Extract the [x, y] coordinate from the center of the cell holding the provided text.  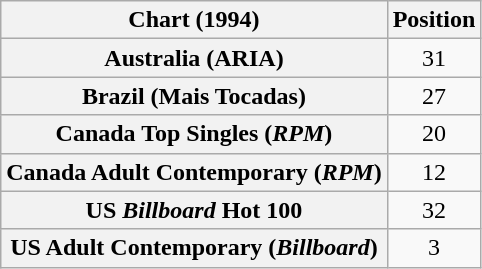
Brazil (Mais Tocadas) [194, 96]
20 [434, 134]
Canada Top Singles (RPM) [194, 134]
Canada Adult Contemporary (RPM) [194, 172]
27 [434, 96]
12 [434, 172]
Chart (1994) [194, 20]
Position [434, 20]
32 [434, 210]
3 [434, 248]
31 [434, 58]
US Billboard Hot 100 [194, 210]
US Adult Contemporary (Billboard) [194, 248]
Australia (ARIA) [194, 58]
